Search for the cell housing the specified text and yield its [X, Y] center coordinate. 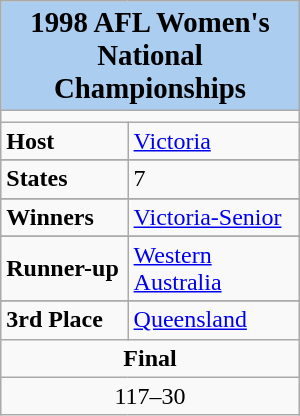
Victoria [214, 141]
Host [64, 141]
3rd Place [64, 320]
States [64, 179]
1998 AFL Women's National Championships [150, 56]
Final [150, 358]
Queensland [214, 320]
117–30 [150, 396]
Winners [64, 217]
7 [214, 179]
Runner-up [64, 268]
Western Australia [214, 268]
Victoria-Senior [214, 217]
